Find where the given text appears and provide that cell's center as [x, y] coordinate. 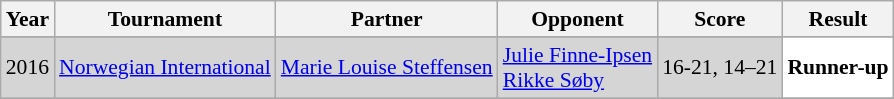
Partner [387, 19]
Result [838, 19]
2016 [28, 68]
Score [720, 19]
Tournament [165, 19]
Opponent [578, 19]
Year [28, 19]
16-21, 14–21 [720, 68]
Julie Finne-Ipsen Rikke Søby [578, 68]
Runner-up [838, 68]
Norwegian International [165, 68]
Marie Louise Steffensen [387, 68]
